Capture the cell that displays the provided text and extract its [X, Y] central coordinate. 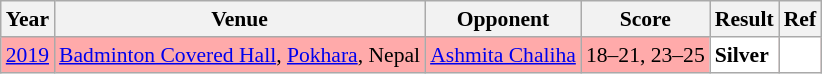
18–21, 23–25 [646, 55]
Ref [800, 19]
Opponent [503, 19]
Ashmita Chaliha [503, 55]
Venue [240, 19]
Score [646, 19]
Badminton Covered Hall, Pokhara, Nepal [240, 55]
Result [744, 19]
2019 [28, 55]
Year [28, 19]
Silver [744, 55]
